Scan for the cell matching the given text and deliver its [X, Y] coordinate at center. 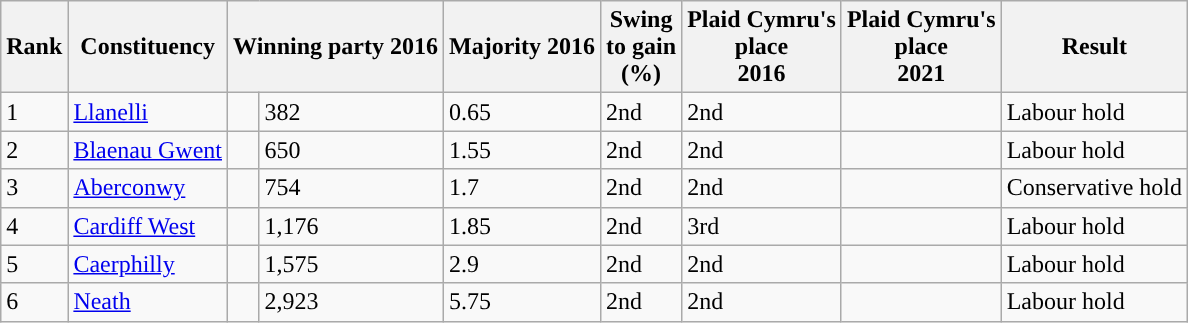
5.75 [522, 302]
1.55 [522, 150]
0.65 [522, 112]
Llanelli [148, 112]
650 [352, 150]
Aberconwy [148, 188]
4 [34, 226]
Neath [148, 302]
Conservative hold [1094, 188]
3rd [762, 226]
382 [352, 112]
1.85 [522, 226]
1.7 [522, 188]
Winning party 2016 [336, 47]
2,923 [352, 302]
754 [352, 188]
Swingto gain(%) [642, 47]
1 [34, 112]
5 [34, 264]
Majority 2016 [522, 47]
1,575 [352, 264]
Plaid Cymru'splace2016 [762, 47]
Constituency [148, 47]
Plaid Cymru'splace2021 [921, 47]
Result [1094, 47]
1,176 [352, 226]
Caerphilly [148, 264]
Blaenau Gwent [148, 150]
2.9 [522, 264]
6 [34, 302]
Cardiff West [148, 226]
2 [34, 150]
Rank [34, 47]
3 [34, 188]
